From the cell containing the given text, extract its center point as (X, Y) coordinate. 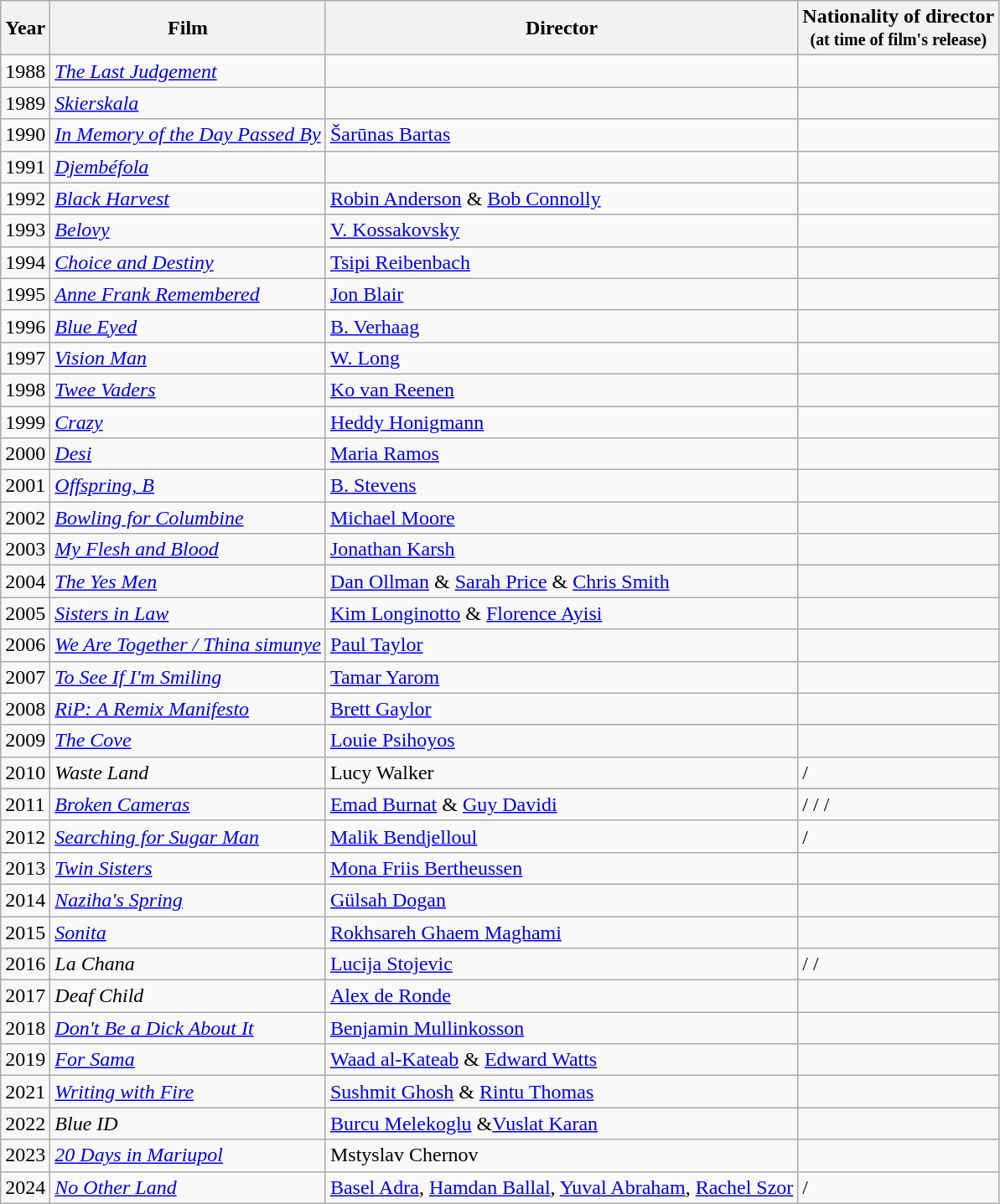
2022 (25, 1124)
2013 (25, 868)
Burcu Melekoglu &Vuslat Karan (562, 1124)
Bowling for Columbine (188, 518)
The Yes Men (188, 581)
Sushmit Ghosh & Rintu Thomas (562, 1092)
Waste Land (188, 773)
2017 (25, 996)
V. Kossakovsky (562, 230)
Blue Eyed (188, 326)
Black Harvest (188, 199)
Rokhsareh Ghaem Maghami (562, 933)
Searching for Sugar Man (188, 836)
Desi (188, 454)
Louie Psihoyos (562, 741)
To See If I'm Smiling (188, 677)
2019 (25, 1060)
Djembéfola (188, 167)
2016 (25, 964)
Robin Anderson & Bob Connolly (562, 199)
Twee Vaders (188, 390)
2023 (25, 1155)
2018 (25, 1028)
2015 (25, 933)
Vision Man (188, 358)
1993 (25, 230)
/ / / (899, 804)
Jon Blair (562, 294)
1988 (25, 71)
1996 (25, 326)
1991 (25, 167)
B. Verhaag (562, 326)
2004 (25, 581)
RiP: A Remix Manifesto (188, 709)
Tamar Yarom (562, 677)
Heddy Honigmann (562, 421)
2002 (25, 518)
1999 (25, 421)
For Sama (188, 1060)
Brett Gaylor (562, 709)
Kim Longinotto & Florence Ayisi (562, 613)
Film (188, 28)
1990 (25, 135)
La Chana (188, 964)
The Cove (188, 741)
Offspring, B (188, 486)
Anne Frank Remembered (188, 294)
No Other Land (188, 1187)
2012 (25, 836)
Emad Burnat & Guy Davidi (562, 804)
2000 (25, 454)
2005 (25, 613)
Malik Bendjelloul (562, 836)
Waad al-Kateab & Edward Watts (562, 1060)
Gülsah Dogan (562, 900)
2008 (25, 709)
Dan Ollman & Sarah Price & Chris Smith (562, 581)
2006 (25, 645)
Writing with Fire (188, 1092)
W. Long (562, 358)
Ko van Reenen (562, 390)
Year (25, 28)
In Memory of the Day Passed By (188, 135)
Director (562, 28)
The Last Judgement (188, 71)
Blue ID (188, 1124)
20 Days in Mariupol (188, 1155)
Sonita (188, 933)
1994 (25, 262)
Maria Ramos (562, 454)
Paul Taylor (562, 645)
Mona Friis Bertheussen (562, 868)
Broken Cameras (188, 804)
My Flesh and Blood (188, 550)
2011 (25, 804)
Lucija Stojevic (562, 964)
1989 (25, 103)
Lucy Walker (562, 773)
2014 (25, 900)
Skierskala (188, 103)
2007 (25, 677)
We Are Together / Thina simunye (188, 645)
Basel Adra, Hamdan Ballal, Yuval Abraham, Rachel Szor (562, 1187)
2021 (25, 1092)
1995 (25, 294)
/ / (899, 964)
1997 (25, 358)
Jonathan Karsh (562, 550)
Benjamin Mullinkosson (562, 1028)
Michael Moore (562, 518)
Sisters in Law (188, 613)
B. Stevens (562, 486)
Choice and Destiny (188, 262)
2009 (25, 741)
Don't Be a Dick About It (188, 1028)
2024 (25, 1187)
2001 (25, 486)
Alex de Ronde (562, 996)
1992 (25, 199)
1998 (25, 390)
Twin Sisters (188, 868)
Belovy (188, 230)
Crazy (188, 421)
Deaf Child (188, 996)
2003 (25, 550)
Mstyslav Chernov (562, 1155)
Tsipi Reibenbach (562, 262)
Šarūnas Bartas (562, 135)
Naziha's Spring (188, 900)
Nationality of director(at time of film's release) (899, 28)
2010 (25, 773)
